Extract the [X, Y] coordinate from the center of the cell holding the provided text.  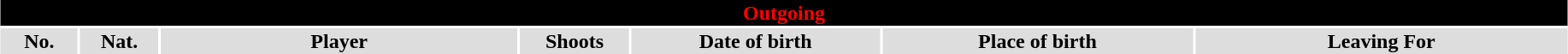
Outgoing [783, 13]
Leaving For [1382, 41]
Player [339, 41]
Place of birth [1038, 41]
Date of birth [755, 41]
Nat. [120, 41]
No. [39, 41]
Shoots [575, 41]
